Return (X, Y) of the center of cell containing provided text 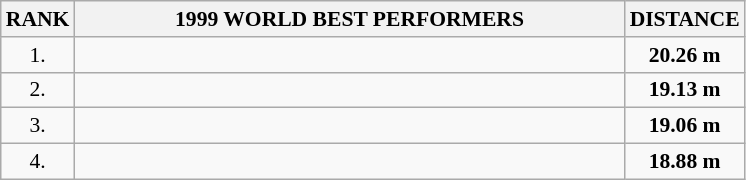
RANK (38, 19)
1. (38, 55)
20.26 m (685, 55)
19.13 m (685, 90)
18.88 m (685, 162)
19.06 m (685, 126)
2. (38, 90)
3. (38, 126)
4. (38, 162)
1999 WORLD BEST PERFORMERS (349, 19)
DISTANCE (685, 19)
